Provide the [x, y] coordinate of the cell's center where the given text is located.  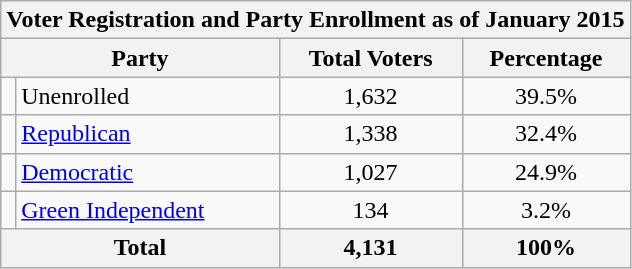
Republican [148, 134]
3.2% [546, 210]
Party [140, 58]
4,131 [370, 248]
Percentage [546, 58]
1,027 [370, 172]
1,338 [370, 134]
39.5% [546, 96]
32.4% [546, 134]
100% [546, 248]
1,632 [370, 96]
Voter Registration and Party Enrollment as of January 2015 [316, 20]
Unenrolled [148, 96]
Green Independent [148, 210]
24.9% [546, 172]
Total Voters [370, 58]
134 [370, 210]
Democratic [148, 172]
Total [140, 248]
